Capture the cell that displays the provided text and extract its [X, Y] central coordinate. 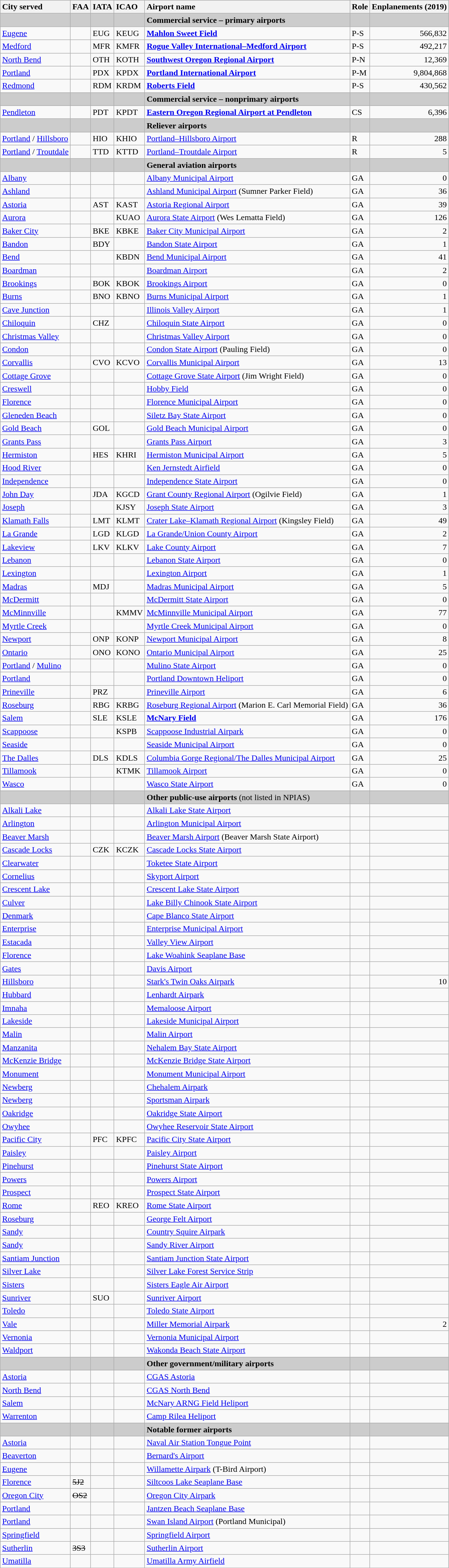
AST [102, 205]
Grants Pass [35, 442]
Cape Blanco State Airport [247, 916]
Burns Municipal Airport [247, 297]
KRDM [129, 86]
Illinois Valley Airport [247, 310]
Imnaha [35, 1008]
Ontario [35, 652]
Aurora [35, 218]
Aurora State Airport (Wes Lematta Field) [247, 218]
The Dalles [35, 758]
Myrtle Creek Municipal Airport [247, 626]
Notable former airports [247, 1430]
KPDT [129, 112]
Silver Lake [35, 1271]
KMMV [129, 613]
CZK [102, 850]
Grants Pass Airport [247, 442]
Boardman [35, 270]
Prospect [35, 1192]
10 [409, 981]
Enplanements (2019) [409, 7]
CHZ [102, 323]
Mahlon Sweet Field [247, 33]
Baker City Municipal Airport [247, 231]
DLS [102, 758]
Manzanita [35, 1048]
FAA [81, 7]
9,804,868 [409, 73]
Sisters [35, 1285]
TTD [102, 152]
Pacific City [35, 1140]
Cottage Grove State Airport (Jim Wright Field) [247, 375]
Independence State Airport [247, 481]
Christmas Valley Airport [247, 336]
Chiloquin State Airport [247, 323]
Beaverton [35, 1456]
Lakeside [35, 1021]
Bend Municipal Airport [247, 257]
Corvallis Municipal Airport [247, 362]
Madras Municipal Airport [247, 587]
Malin [35, 1034]
Jantzen Beach Seaplane Base [247, 1508]
Enterprise [35, 929]
PDX [102, 73]
Siletz Bay State Airport [247, 415]
Other public-use airports (not listed in NPIAS) [247, 797]
KCVO [129, 362]
Monument Municipal Airport [247, 1074]
McNary ARNG Field Heliport [247, 1403]
P-N [360, 60]
Vernonia Municipal Airport [247, 1337]
Joseph [35, 507]
KBOK [129, 283]
5J2 [81, 1482]
566,832 [409, 33]
3S3 [81, 1548]
PDT [102, 112]
Cascade Locks State Airport [247, 850]
Albany Municipal Airport [247, 178]
6 [409, 692]
Toledo State Airport [247, 1311]
Monument [35, 1074]
Southwest Oregon Regional Airport [247, 60]
Crescent Lake [35, 889]
CGAS North Bend [247, 1390]
KLGD [129, 534]
Arlington Municipal Airport [247, 824]
Prineville [35, 692]
Albany [35, 178]
KSLE [129, 718]
Owyhee [35, 1126]
ONP [102, 639]
Swan Island Airport (Portland Municipal) [247, 1522]
6,396 [409, 112]
Gold Beach [35, 428]
KRBG [129, 705]
KTMK [129, 771]
Sisters Eagle Air Airport [247, 1285]
Florence Municipal Airport [247, 402]
Condon State Airport (Pauling Field) [247, 349]
CGAS Astoria [247, 1377]
Ashland Municipal Airport (Sumner Parker Field) [247, 191]
Corvallis [35, 362]
GOL [102, 428]
126 [409, 218]
Portland–Hillsboro Airport [247, 138]
Sutherlin [35, 1548]
Tillamook Airport [247, 771]
KGCD [129, 494]
Beaver Marsh [35, 837]
Powers [35, 1179]
Brookings [35, 283]
Independence [35, 481]
KLMT [129, 520]
Nehalem Bay State Airport [247, 1048]
Estacada [35, 942]
Baker City [35, 231]
KREO [129, 1205]
Portland Downtown Heliport [247, 679]
George Felt Airport [247, 1218]
Lebanon State Airport [247, 560]
Warrenton [35, 1416]
Santiam Junction State Airport [247, 1258]
Denmark [35, 916]
Skyport Airport [247, 876]
CVO [102, 362]
Airport name [247, 7]
Hubbard [35, 995]
Scappoose [35, 731]
Hobby Field [247, 389]
Lakeside Municipal Airport [247, 1021]
Portland / Mulino [35, 665]
Pinehurst State Airport [247, 1166]
Role [360, 7]
Enterprise Municipal Airport [247, 929]
LGD [102, 534]
Seaside [35, 744]
Tillamook [35, 771]
KBNO [129, 297]
La Grande [35, 534]
KPFC [129, 1140]
Hillsboro [35, 981]
Alkali Lake State Airport [247, 810]
Alkali Lake [35, 810]
Valley View Airport [247, 942]
KONO [129, 652]
Umatilla Army Airfield [247, 1561]
KDLS [129, 758]
RDM [102, 86]
Columbia Gorge Regional/The Dalles Municipal Airport [247, 758]
Lake County Airport [247, 547]
KSPB [129, 731]
Memaloose Airport [247, 1008]
Rome [35, 1205]
Creswell [35, 389]
HES [102, 455]
Springfield Airport [247, 1535]
Bend [35, 257]
Malin Airport [247, 1034]
Sutherlin Airport [247, 1548]
CS [360, 112]
Santiam Junction [35, 1258]
Lexington Airport [247, 573]
Burns [35, 297]
Lexington [35, 573]
Joseph State Airport [247, 507]
Hermiston [35, 455]
Prospect State Airport [247, 1192]
Culver [35, 903]
McKenzie Bridge State Airport [247, 1061]
KMFR [129, 46]
41 [409, 257]
Paisley Airport [247, 1153]
John Day [35, 494]
Gleneden Beach [35, 415]
OTH [102, 60]
Bandon State Airport [247, 244]
Portland–Troutdale Airport [247, 152]
Willamette Airpark (T-Bird Airport) [247, 1469]
Scappoose Industrial Airpark [247, 731]
Klamath Falls [35, 520]
Gates [35, 968]
KAST [129, 205]
McMinnville [35, 613]
Stark's Twin Oaks Airpark [247, 981]
EUG [102, 33]
Sportsman Airpark [247, 1100]
Wakonda Beach State Airport [247, 1350]
Hermiston Municipal Airport [247, 455]
ICAO [129, 7]
Wasco [35, 784]
12,369 [409, 60]
Pinehurst [35, 1166]
Davis Airport [247, 968]
Cascade Locks [35, 850]
Pendleton [35, 112]
Christmas Valley [35, 336]
Portland / Hillsboro [35, 138]
KEUG [129, 33]
Astoria Regional Airport [247, 205]
Paisley [35, 1153]
Portland / Troutdale [35, 152]
Roseburg Regional Airport (Marion E. Carl Memorial Field) [247, 705]
Clearwater [35, 863]
Cornelius [35, 876]
Beaver Marsh Airport (Beaver Marsh State Airport) [247, 837]
Sandy River Airport [247, 1245]
13 [409, 362]
KOTH [129, 60]
IATA [102, 7]
P-M [360, 73]
MDJ [102, 587]
OS2 [81, 1495]
Gold Beach Municipal Airport [247, 428]
Rome State Airport [247, 1205]
ONO [102, 652]
Redmond [35, 86]
Waldport [35, 1350]
Lake Woahink Seaplane Base [247, 955]
Siltcoos Lake Seaplane Base [247, 1482]
PRZ [102, 692]
KBDN [129, 257]
Boardman Airport [247, 270]
Oakridge [35, 1113]
MFR [102, 46]
Vale [35, 1324]
KJSY [129, 507]
Lake Billy Chinook State Airport [247, 903]
JDA [102, 494]
288 [409, 138]
Miller Memorial Airpark [247, 1324]
SUO [102, 1298]
La Grande/Union County Airport [247, 534]
KTTD [129, 152]
Mulino State Airport [247, 665]
PFC [102, 1140]
492,217 [409, 46]
Arlington [35, 824]
Myrtle Creek [35, 626]
LKV [102, 547]
Bandon [35, 244]
Newport Municipal Airport [247, 639]
Springfield [35, 1535]
Bernard's Airport [247, 1456]
KHRI [129, 455]
KPDX [129, 73]
Cave Junction [35, 310]
Crescent Lake State Airport [247, 889]
City served [35, 7]
Oregon City Airpark [247, 1495]
Brookings Airport [247, 283]
Roberts Field [247, 86]
176 [409, 718]
McDermitt State Airport [247, 600]
Owyhee Reservoir State Airport [247, 1126]
Vernonia [35, 1337]
LMT [102, 520]
KHIO [129, 138]
Ken Jernstedt Airfield [247, 468]
Other government/military airports [247, 1363]
McMinnville Municipal Airport [247, 613]
Oregon City [35, 1495]
McNary Field [247, 718]
Cottage Grove [35, 375]
Rogue Valley International–Medford Airport [247, 46]
77 [409, 613]
Hood River [35, 468]
Toledo [35, 1311]
SLE [102, 718]
Medford [35, 46]
Ashland [35, 191]
Commercial service – primary airports [247, 20]
7 [409, 547]
Umatilla [35, 1561]
Lenhardt Airpark [247, 995]
Naval Air Station Tongue Point [247, 1443]
Condon [35, 349]
Country Squire Airpark [247, 1232]
Toketee State Airport [247, 863]
49 [409, 520]
Commercial service – nonprimary airports [247, 99]
Eastern Oregon Regional Airport at Pendleton [247, 112]
Powers Airport [247, 1179]
8 [409, 639]
Portland International Airport [247, 73]
Lebanon [35, 560]
Crater Lake–Klamath Regional Airport (Kingsley Field) [247, 520]
Oakridge State Airport [247, 1113]
KUAO [129, 218]
General aviation airports [247, 165]
Newport [35, 639]
KBKE [129, 231]
McDermitt [35, 600]
McKenzie Bridge [35, 1061]
Madras [35, 587]
430,562 [409, 86]
39 [409, 205]
Silver Lake Forest Service Strip [247, 1271]
Grant County Regional Airport (Ogilvie Field) [247, 494]
BOK [102, 283]
Pacific City State Airport [247, 1140]
Chehalem Airpark [247, 1087]
KLKV [129, 547]
BNO [102, 297]
Prineville Airport [247, 692]
HIO [102, 138]
Chiloquin [35, 323]
RBG [102, 705]
Sunriver Airport [247, 1298]
Camp Rilea Heliport [247, 1416]
BKE [102, 231]
KONP [129, 639]
REO [102, 1205]
KCZK [129, 850]
Ontario Municipal Airport [247, 652]
BDY [102, 244]
Sunriver [35, 1298]
Lakeview [35, 547]
Reliever airports [247, 125]
Wasco State Airport [247, 784]
Seaside Municipal Airport [247, 744]
